For the text-containing cell, return its midpoint in (X, Y) coordinate format. 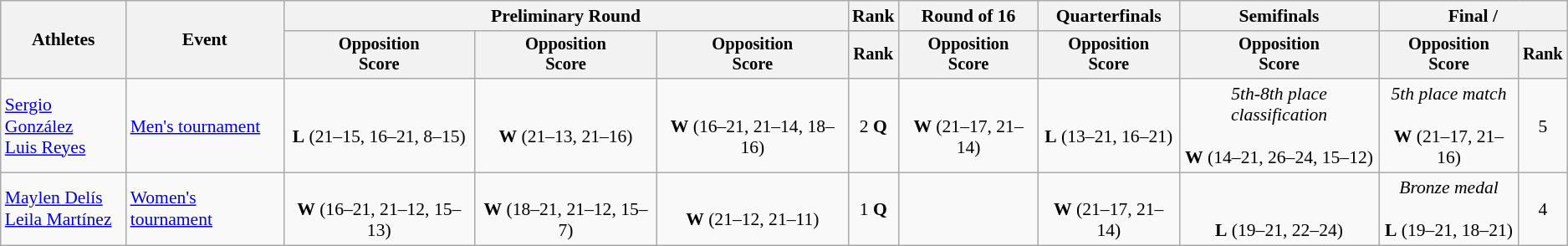
Final / (1474, 16)
1 Q (873, 209)
L (21–15, 16–21, 8–15) (379, 126)
W (18–21, 21–12, 15–7) (565, 209)
Preliminary Round (565, 16)
Sergio GonzálezLuis Reyes (64, 126)
5th-8th place classificationW (14–21, 26–24, 15–12) (1279, 126)
2 Q (873, 126)
Athletes (64, 40)
W (16–21, 21–14, 18–16) (753, 126)
5 (1543, 126)
W (16–21, 21–12, 15–13) (379, 209)
Men's tournament (205, 126)
Quarterfinals (1109, 16)
Round of 16 (968, 16)
Women's tournament (205, 209)
Bronze medalL (19–21, 18–21) (1448, 209)
Semifinals (1279, 16)
5th place matchW (21–17, 21–16) (1448, 126)
Maylen DelísLeila Martínez (64, 209)
Event (205, 40)
L (19–21, 22–24) (1279, 209)
4 (1543, 209)
W (21–13, 21–16) (565, 126)
W (21–12, 21–11) (753, 209)
L (13–21, 16–21) (1109, 126)
